Pinpoint the cell where the given text exists, returning its (x, y) midpoint coordinate. 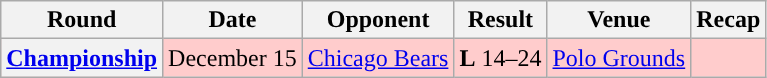
December 15 (233, 58)
Opponent (378, 20)
L 14–24 (500, 58)
Polo Grounds (619, 58)
Recap (728, 20)
Chicago Bears (378, 58)
Result (500, 20)
Venue (619, 20)
Date (233, 20)
Round (82, 20)
Championship (82, 58)
